Pinpoint the cell where the given text exists, returning its (X, Y) midpoint coordinate. 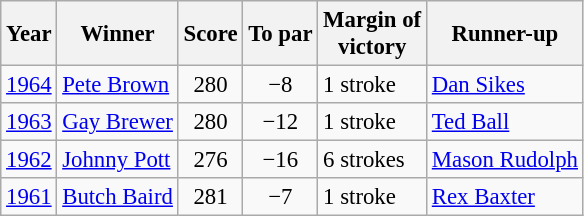
Rex Baxter (504, 197)
6 strokes (372, 160)
Gay Brewer (118, 122)
Butch Baird (118, 197)
−12 (280, 122)
1963 (29, 122)
1962 (29, 160)
Pete Brown (118, 85)
To par (280, 34)
Margin ofvictory (372, 34)
Score (210, 34)
−7 (280, 197)
Mason Rudolph (504, 160)
Year (29, 34)
Winner (118, 34)
Ted Ball (504, 122)
Dan Sikes (504, 85)
−8 (280, 85)
1961 (29, 197)
Johnny Pott (118, 160)
281 (210, 197)
−16 (280, 160)
1964 (29, 85)
Runner-up (504, 34)
276 (210, 160)
